Locate the cell with the specified text and output its (X, Y) center coordinate. 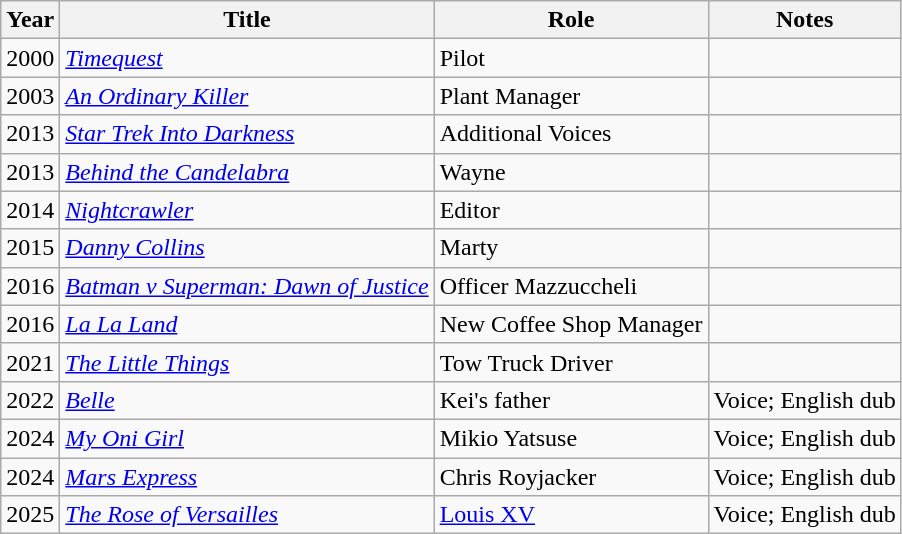
Kei's father (571, 400)
La La Land (247, 324)
Mars Express (247, 477)
Wayne (571, 172)
Star Trek Into Darkness (247, 134)
My Oni Girl (247, 438)
Marty (571, 248)
Additional Voices (571, 134)
Notes (804, 20)
2014 (30, 210)
Danny Collins (247, 248)
Belle (247, 400)
Plant Manager (571, 96)
2021 (30, 362)
An Ordinary Killer (247, 96)
The Rose of Versailles (247, 515)
2003 (30, 96)
Chris Royjacker (571, 477)
Behind the Candelabra (247, 172)
Nightcrawler (247, 210)
Mikio Yatsuse (571, 438)
New Coffee Shop Manager (571, 324)
Pilot (571, 58)
Year (30, 20)
Tow Truck Driver (571, 362)
Timequest (247, 58)
Role (571, 20)
Batman v Superman: Dawn of Justice (247, 286)
Louis XV (571, 515)
2025 (30, 515)
2000 (30, 58)
2015 (30, 248)
Editor (571, 210)
The Little Things (247, 362)
2022 (30, 400)
Title (247, 20)
Officer Mazzuccheli (571, 286)
